For the text-containing cell, return its midpoint in [X, Y] coordinate format. 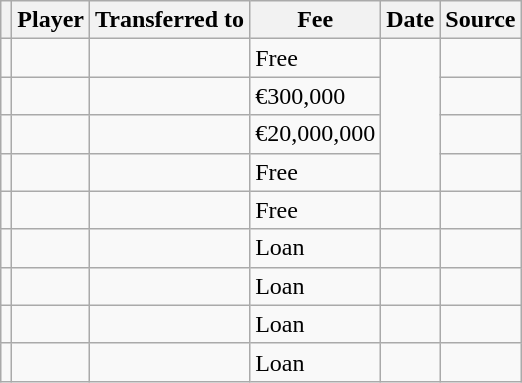
Source [480, 20]
Transferred to [170, 20]
€300,000 [316, 96]
Date [410, 20]
Player [51, 20]
Fee [316, 20]
€20,000,000 [316, 134]
